Identify which cell holds the provided text, then report its (x, y) central coordinate. 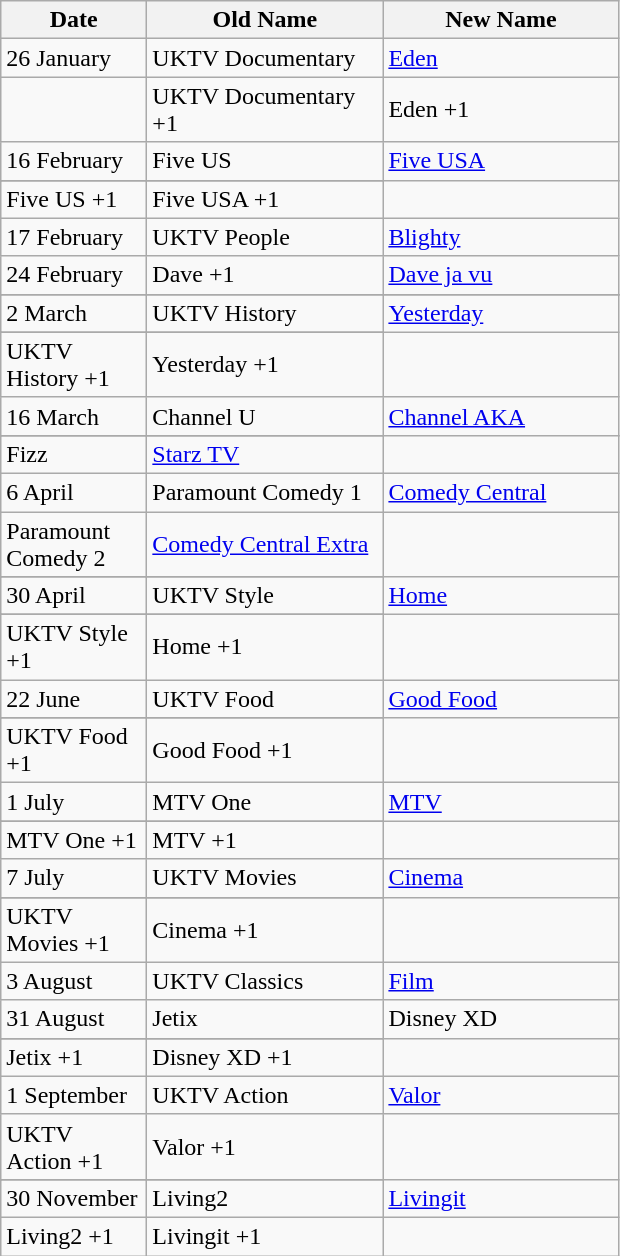
Living2 (265, 1198)
Cinema +1 (265, 930)
UKTV Style +1 (74, 648)
Home +1 (265, 648)
UKTV Action +1 (74, 1146)
Jetix (265, 1019)
UKTV Movies (265, 878)
Cinema (501, 878)
Good Food +1 (265, 750)
Five US (265, 161)
2 March (74, 313)
Five US +1 (74, 199)
24 February (74, 275)
22 June (74, 699)
MTV One +1 (74, 840)
Five USA +1 (265, 199)
Livingit +1 (265, 1236)
UKTV Style (265, 596)
Paramount Comedy 1 (265, 492)
Comedy Central Extra (265, 544)
Date (74, 20)
1 July (74, 802)
Good Food (501, 699)
Channel AKA (501, 416)
Disney XD (501, 1019)
Living2 +1 (74, 1236)
17 February (74, 237)
Dave +1 (265, 275)
1 September (74, 1095)
MTV (501, 802)
New Name (501, 20)
MTV One (265, 802)
Starz TV (265, 454)
Fizz (74, 454)
31 August (74, 1019)
Eden +1 (501, 110)
30 November (74, 1198)
Paramount Comedy 2 (74, 544)
UKTV People (265, 237)
3 August (74, 981)
7 July (74, 878)
Valor (501, 1095)
Film (501, 981)
MTV +1 (265, 840)
Five USA (501, 161)
UKTV History (265, 313)
Valor +1 (265, 1146)
Comedy Central (501, 492)
UKTV Food +1 (74, 750)
6 April (74, 492)
UKTV Classics (265, 981)
26 January (74, 58)
Old Name (265, 20)
30 April (74, 596)
UKTV Movies +1 (74, 930)
Eden (501, 58)
UKTV Documentary +1 (265, 110)
16 March (74, 416)
UKTV Food (265, 699)
Home (501, 596)
UKTV Action (265, 1095)
UKTV History +1 (74, 364)
Yesterday +1 (265, 364)
Blighty (501, 237)
Livingit (501, 1198)
Channel U (265, 416)
Jetix +1 (74, 1057)
Disney XD +1 (265, 1057)
Yesterday (501, 313)
UKTV Documentary (265, 58)
Dave ja vu (501, 275)
16 February (74, 161)
